Provide the (X, Y) coordinate of the cell's center where the given text is located.  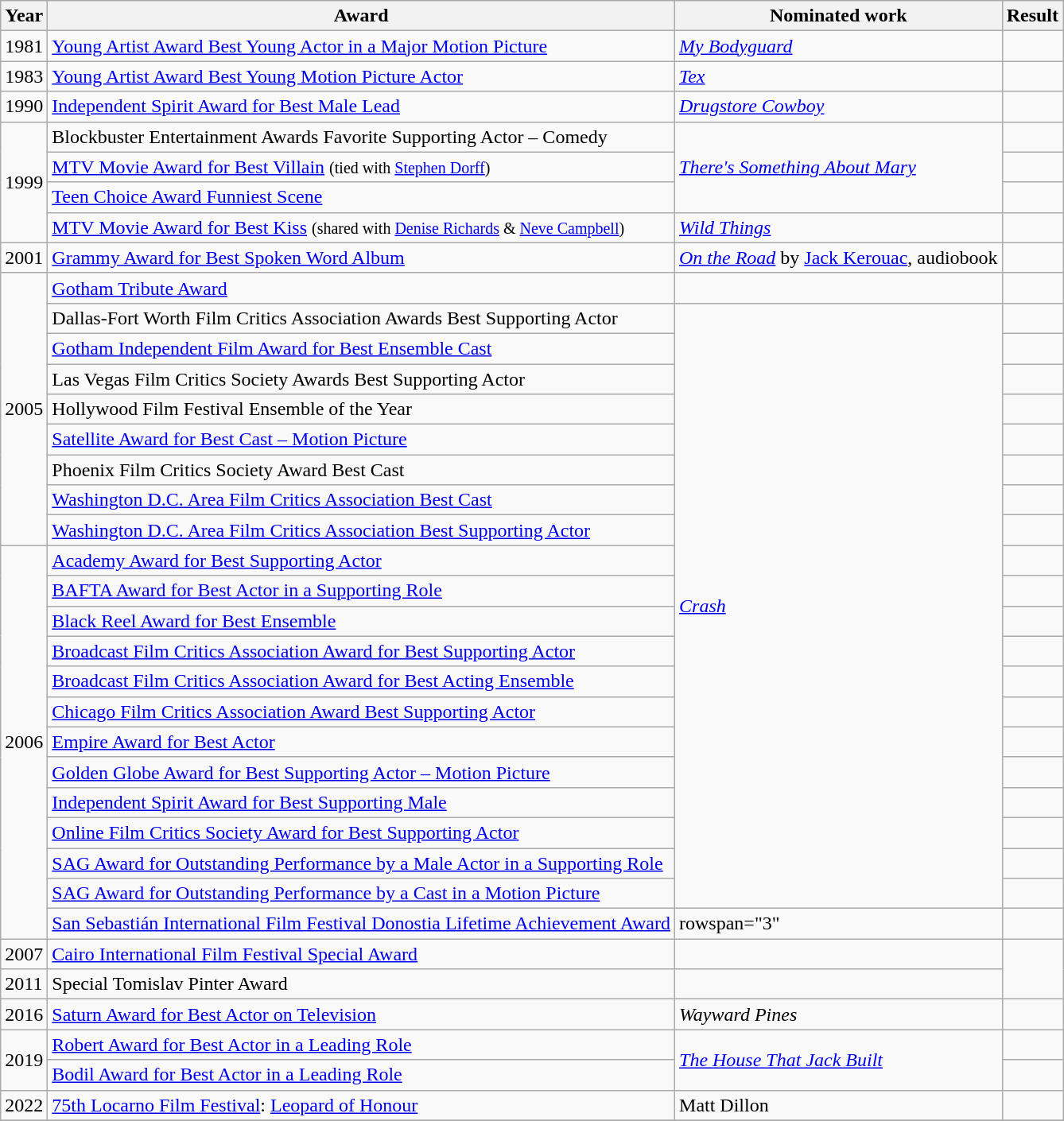
rowspan="3" (839, 924)
SAG Award for Outstanding Performance by a Male Actor in a Supporting Role (361, 863)
2016 (24, 1014)
Broadcast Film Critics Association Award for Best Supporting Actor (361, 651)
Robert Award for Best Actor in a Leading Role (361, 1045)
Washington D.C. Area Film Critics Association Best Supporting Actor (361, 530)
Wayward Pines (839, 1014)
Chicago Film Critics Association Award Best Supporting Actor (361, 712)
2022 (24, 1105)
My Bodyguard (839, 46)
Saturn Award for Best Actor on Television (361, 1014)
Teen Choice Award Funniest Scene (361, 197)
Black Reel Award for Best Ensemble (361, 621)
2006 (24, 743)
Independent Spirit Award for Best Male Lead (361, 107)
Year (24, 16)
Gotham Tribute Award (361, 288)
The House That Jack Built (839, 1060)
2001 (24, 258)
Blockbuster Entertainment Awards Favorite Supporting Actor – Comedy (361, 137)
Golden Globe Award for Best Supporting Actor – Motion Picture (361, 772)
Young Artist Award Best Young Actor in a Major Motion Picture (361, 46)
Empire Award for Best Actor (361, 742)
Academy Award for Best Supporting Actor (361, 560)
Crash (839, 606)
Online Film Critics Society Award for Best Supporting Actor (361, 832)
MTV Movie Award for Best Villain (tied with Stephen Dorff) (361, 167)
Broadcast Film Critics Association Award for Best Acting Ensemble (361, 681)
75th Locarno Film Festival: Leopard of Honour (361, 1105)
Washington D.C. Area Film Critics Association Best Cast (361, 500)
Bodil Award for Best Actor in a Leading Role (361, 1075)
On the Road by Jack Kerouac, audiobook (839, 258)
BAFTA Award for Best Actor in a Supporting Role (361, 591)
Gotham Independent Film Award for Best Ensemble Cast (361, 348)
Satellite Award for Best Cast – Motion Picture (361, 440)
Hollywood Film Festival Ensemble of the Year (361, 409)
Las Vegas Film Critics Society Awards Best Supporting Actor (361, 379)
Matt Dillon (839, 1105)
Dallas-Fort Worth Film Critics Association Awards Best Supporting Actor (361, 318)
Special Tomislav Pinter Award (361, 984)
Phoenix Film Critics Society Award Best Cast (361, 470)
Independent Spirit Award for Best Supporting Male (361, 802)
2011 (24, 984)
Nominated work (839, 16)
MTV Movie Award for Best Kiss (shared with Denise Richards & Neve Campbell) (361, 227)
1981 (24, 46)
1999 (24, 182)
2019 (24, 1060)
SAG Award for Outstanding Performance by a Cast in a Motion Picture (361, 894)
2005 (24, 409)
Wild Things (839, 227)
Cairo International Film Festival Special Award (361, 954)
1983 (24, 76)
Tex (839, 76)
Grammy Award for Best Spoken Word Album (361, 258)
There's Something About Mary (839, 167)
Result (1032, 16)
Drugstore Cowboy (839, 107)
San Sebastián International Film Festival Donostia Lifetime Achievement Award (361, 924)
2007 (24, 954)
Young Artist Award Best Young Motion Picture Actor (361, 76)
1990 (24, 107)
Award (361, 16)
